Find where the given text appears and provide that cell's center as [X, Y] coordinate. 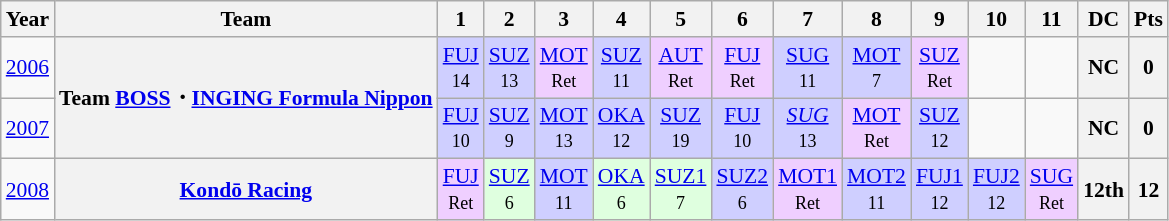
SUGRet [1052, 190]
MOT13 [564, 128]
7 [808, 19]
SUZ26 [742, 190]
SUZ13 [510, 68]
5 [681, 19]
8 [876, 19]
Pts [1148, 19]
10 [996, 19]
6 [742, 19]
Team BOSS・INGING Formula Nippon [246, 98]
SUZ6 [510, 190]
SUZ11 [622, 68]
MOT1Ret [808, 190]
MOT7 [876, 68]
SUZRet [940, 68]
12th [1104, 190]
SUG13 [808, 128]
2006 [28, 68]
SUZ17 [681, 190]
2008 [28, 190]
11 [1052, 19]
FUJ212 [996, 190]
MOT11 [564, 190]
AUTRet [681, 68]
1 [461, 19]
SUZ12 [940, 128]
Year [28, 19]
2007 [28, 128]
9 [940, 19]
Kondō Racing [246, 190]
OKA12 [622, 128]
2 [510, 19]
DC [1104, 19]
3 [564, 19]
Team [246, 19]
SUZ19 [681, 128]
OKA6 [622, 190]
MOT211 [876, 190]
4 [622, 19]
12 [1148, 190]
FUJ112 [940, 190]
FUJ14 [461, 68]
SUZ9 [510, 128]
SUG11 [808, 68]
